Search for the cell housing the specified text and yield its (x, y) center coordinate. 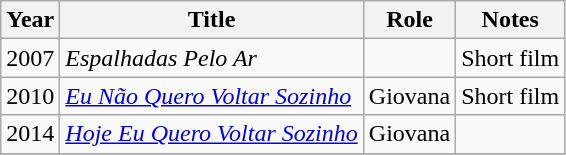
Notes (510, 20)
Role (409, 20)
2014 (30, 134)
Eu Não Quero Voltar Sozinho (212, 96)
Year (30, 20)
Espalhadas Pelo Ar (212, 58)
2007 (30, 58)
2010 (30, 96)
Title (212, 20)
Hoje Eu Quero Voltar Sozinho (212, 134)
